Output the [x, y] coordinate of the center of the cell containing the given text.  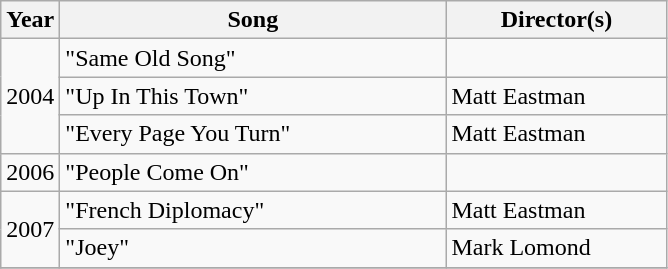
"Up In This Town" [253, 96]
"French Diplomacy" [253, 210]
Song [253, 20]
"Every Page You Turn" [253, 134]
2006 [30, 172]
Mark Lomond [556, 248]
Director(s) [556, 20]
"People Come On" [253, 172]
"Same Old Song" [253, 58]
2004 [30, 96]
Year [30, 20]
2007 [30, 229]
"Joey" [253, 248]
